Detect which cell encompasses the target text, then output its (X, Y) center coordinate. 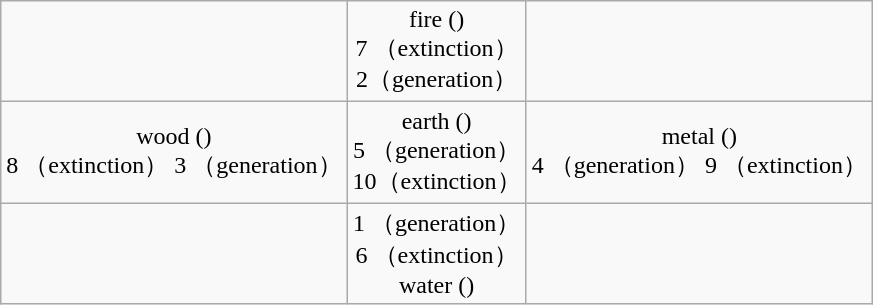
earth ()5 （generation）10（extinction） (436, 152)
metal ()4 （generation） 9 （extinction） (699, 152)
wood ()8 （extinction） 3 （generation） (174, 152)
1 （generation）6 （extinction）water () (436, 254)
fire ()7 （extinction）2（generation） (436, 52)
